From the cell containing the given text, extract its center point as (X, Y) coordinate. 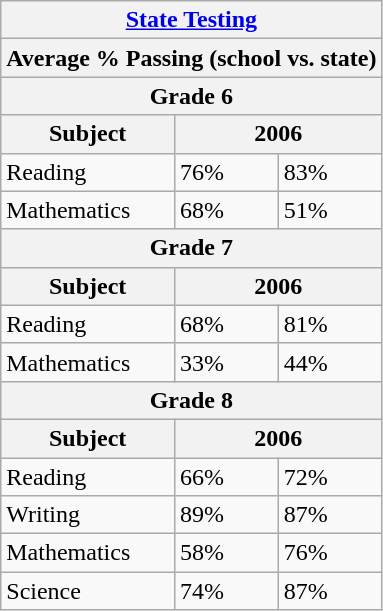
Science (88, 591)
74% (227, 591)
Grade 7 (192, 248)
Grade 8 (192, 400)
State Testing (192, 20)
Grade 6 (192, 96)
44% (330, 362)
81% (330, 324)
83% (330, 172)
51% (330, 210)
Average % Passing (school vs. state) (192, 58)
89% (227, 515)
58% (227, 553)
72% (330, 477)
33% (227, 362)
66% (227, 477)
Writing (88, 515)
